Locate the cell with the specified text and output its (X, Y) center coordinate. 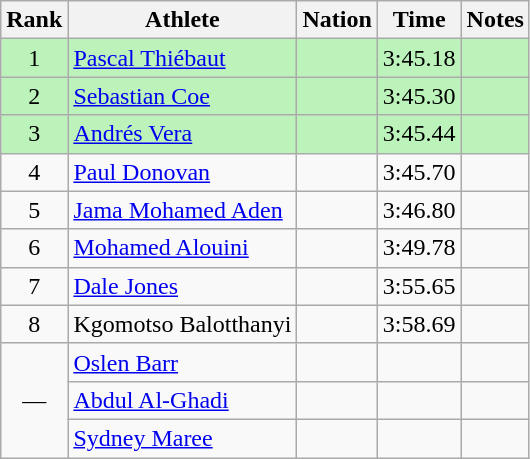
Dale Jones (182, 286)
— (34, 400)
1 (34, 58)
3:46.80 (419, 210)
5 (34, 210)
Athlete (182, 20)
2 (34, 96)
3:45.18 (419, 58)
6 (34, 248)
3 (34, 134)
Jama Mohamed Aden (182, 210)
3:45.30 (419, 96)
Andrés Vera (182, 134)
Mohamed Alouini (182, 248)
Time (419, 20)
Rank (34, 20)
3:58.69 (419, 324)
3:45.70 (419, 172)
Notes (495, 20)
Oslen Barr (182, 362)
Nation (337, 20)
Kgomotso Balotthanyi (182, 324)
4 (34, 172)
Sebastian Coe (182, 96)
3:45.44 (419, 134)
3:49.78 (419, 248)
3:55.65 (419, 286)
Sydney Maree (182, 438)
Pascal Thiébaut (182, 58)
7 (34, 286)
Paul Donovan (182, 172)
Abdul Al-Ghadi (182, 400)
8 (34, 324)
